Detect which cell encompasses the target text, then output its [x, y] center coordinate. 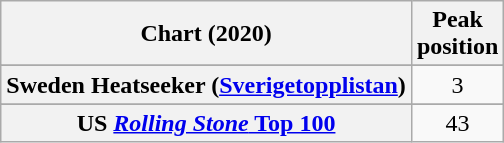
Peakposition [457, 34]
3 [457, 85]
Sweden Heatseeker (Sverigetopplistan) [206, 85]
43 [457, 123]
Chart (2020) [206, 34]
US Rolling Stone Top 100 [206, 123]
